For the text-containing cell, return its midpoint in (x, y) coordinate format. 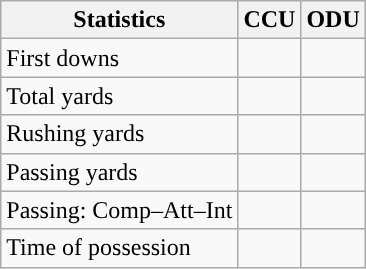
Total yards (120, 96)
Passing: Comp–Att–Int (120, 210)
Passing yards (120, 172)
ODU (333, 20)
Statistics (120, 20)
CCU (270, 20)
First downs (120, 58)
Time of possession (120, 248)
Rushing yards (120, 134)
